Locate the cell with the specified text and output its [X, Y] center coordinate. 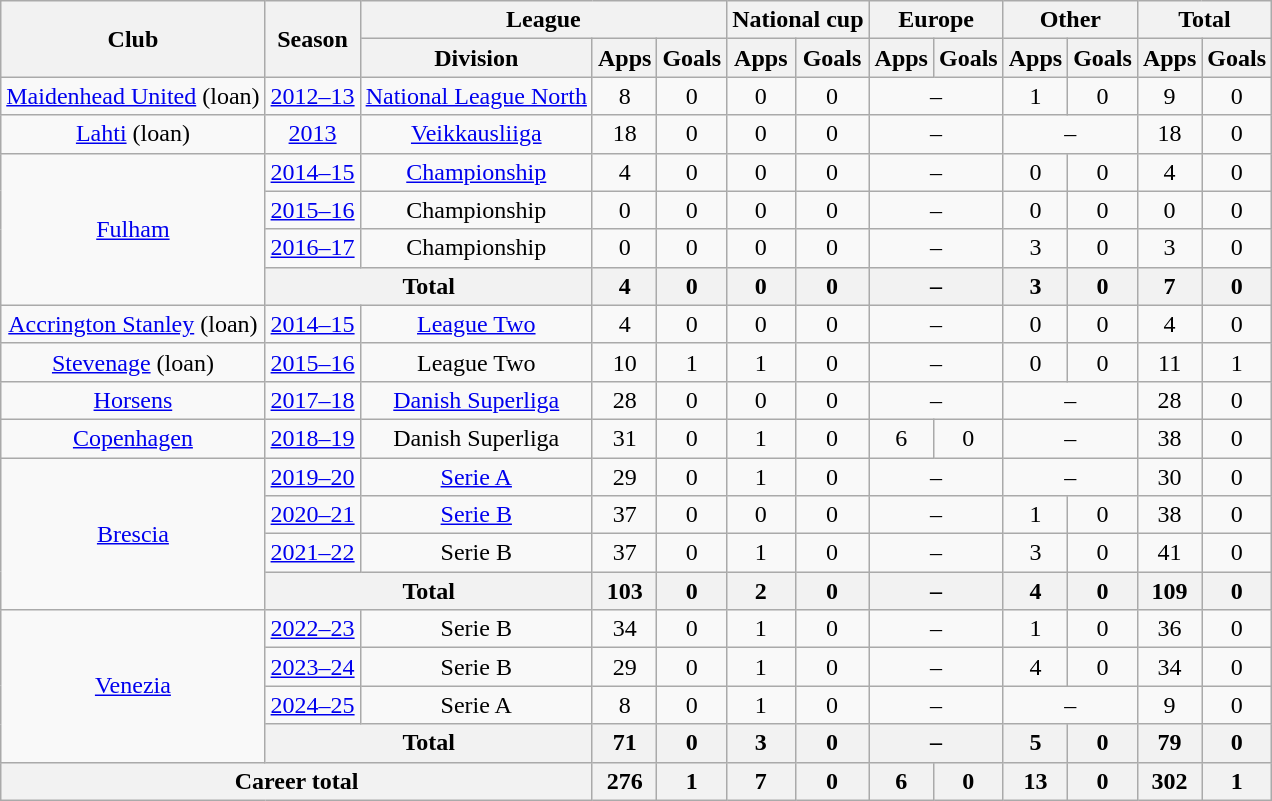
Europe [936, 20]
2021–22 [312, 553]
Horsens [133, 400]
Veikkausliiga [476, 134]
2017–18 [312, 400]
302 [1169, 781]
276 [624, 781]
2 [761, 591]
Accrington Stanley (loan) [133, 324]
2013 [312, 134]
National League North [476, 96]
Division [476, 58]
41 [1169, 553]
2018–19 [312, 438]
10 [624, 362]
31 [624, 438]
2012–13 [312, 96]
109 [1169, 591]
30 [1169, 477]
2016–17 [312, 248]
Stevenage (loan) [133, 362]
Other [1070, 20]
11 [1169, 362]
13 [1035, 781]
Lahti (loan) [133, 134]
2024–25 [312, 705]
League [543, 20]
2019–20 [312, 477]
2022–23 [312, 629]
5 [1035, 743]
71 [624, 743]
36 [1169, 629]
79 [1169, 743]
103 [624, 591]
Copenhagen [133, 438]
2023–24 [312, 667]
2020–21 [312, 515]
Career total [297, 781]
National cup [798, 20]
Club [133, 39]
Maidenhead United (loan) [133, 96]
Season [312, 39]
Venezia [133, 686]
Brescia [133, 534]
Fulham [133, 229]
